Pinpoint the cell where the given text exists, returning its (x, y) midpoint coordinate. 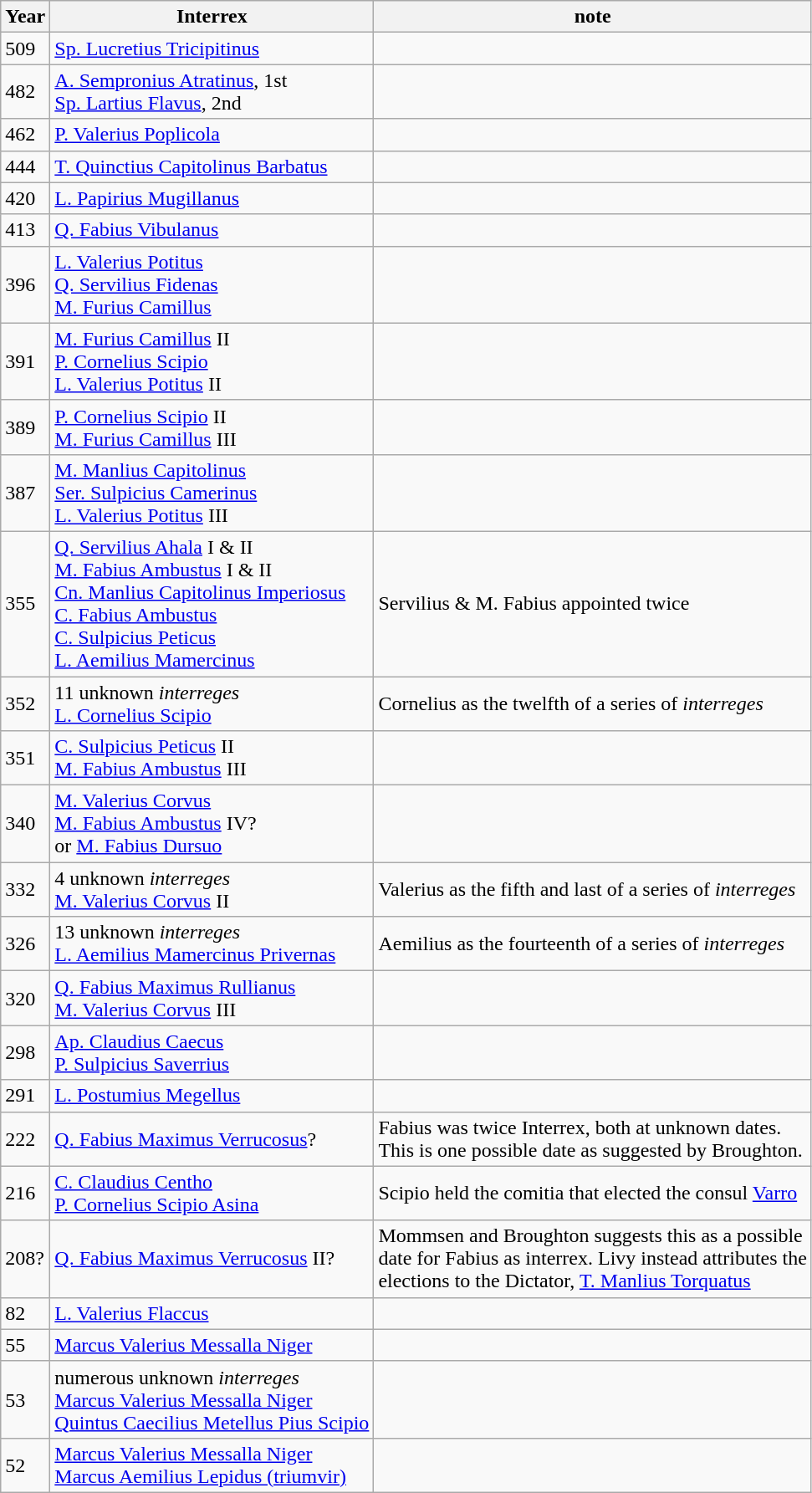
482 (25, 92)
216 (25, 1193)
C. Sulpicius Peticus IIM. Fabius Ambustus III (212, 758)
351 (25, 758)
Cornelius as the twelfth of a series of interreges (593, 703)
Sp. Lucretius Tricipitinus (212, 49)
4 unknown interregesM. Valerius Corvus II (212, 890)
11 unknown interregesL. Cornelius Scipio (212, 703)
Scipio held the comitia that elected the consul Varro (593, 1193)
Q. Fabius Maximus RullianusM. Valerius Corvus III (212, 999)
52 (25, 1465)
Q. Fabius Vibulanus (212, 230)
332 (25, 890)
M. Manlius CapitolinusSer. Sulpicius CamerinusL. Valerius Potitus III (212, 493)
55 (25, 1345)
Q. Fabius Maximus Verrucosus? (212, 1139)
Year (25, 17)
Aemilius as the fourteenth of a series of interreges (593, 943)
444 (25, 166)
387 (25, 493)
C. Claudius CenthoP. Cornelius Scipio Asina (212, 1193)
326 (25, 943)
Ap. Claudius CaecusP. Sulpicius Saverrius (212, 1052)
420 (25, 198)
222 (25, 1139)
391 (25, 361)
13 unknown interregesL. Aemilius Mamercinus Privernas (212, 943)
T. Quinctius Capitolinus Barbatus (212, 166)
Marcus Valerius Messalla NigerMarcus Aemilius Lepidus (triumvir) (212, 1465)
208? (25, 1259)
Q. Fabius Maximus Verrucosus II? (212, 1259)
L. Valerius PotitusQ. Servilius FidenasM. Furius Camillus (212, 284)
Servilius & M. Fabius appointed twice (593, 604)
82 (25, 1313)
320 (25, 999)
Valerius as the fifth and last of a series of interreges (593, 890)
numerous unknown interregesMarcus Valerius Messalla NigerQuintus Caecilius Metellus Pius Scipio (212, 1399)
M. Valerius CorvusM. Fabius Ambustus IV?or M. Fabius Dursuo (212, 824)
340 (25, 824)
P. Valerius Poplicola (212, 135)
291 (25, 1096)
Marcus Valerius Messalla Niger (212, 1345)
509 (25, 49)
L. Valerius Flaccus (212, 1313)
note (593, 17)
298 (25, 1052)
Fabius was twice Interrex, both at unknown dates.This is one possible date as suggested by Broughton. (593, 1139)
Q. Servilius Ahala I & IIM. Fabius Ambustus I & IICn. Manlius Capitolinus ImperiosusC. Fabius AmbustusC. Sulpicius PeticusL. Aemilius Mamercinus (212, 604)
L. Papirius Mugillanus (212, 198)
P. Cornelius Scipio IIM. Furius Camillus III (212, 427)
Interrex (212, 17)
389 (25, 427)
A. Sempronius Atratinus, 1stSp. Lartius Flavus, 2nd (212, 92)
462 (25, 135)
413 (25, 230)
M. Furius Camillus IIP. Cornelius ScipioL. Valerius Potitus II (212, 361)
L. Postumius Megellus (212, 1096)
396 (25, 284)
355 (25, 604)
352 (25, 703)
53 (25, 1399)
